Provide the [X, Y] coordinate of the cell's center where the given text is located.  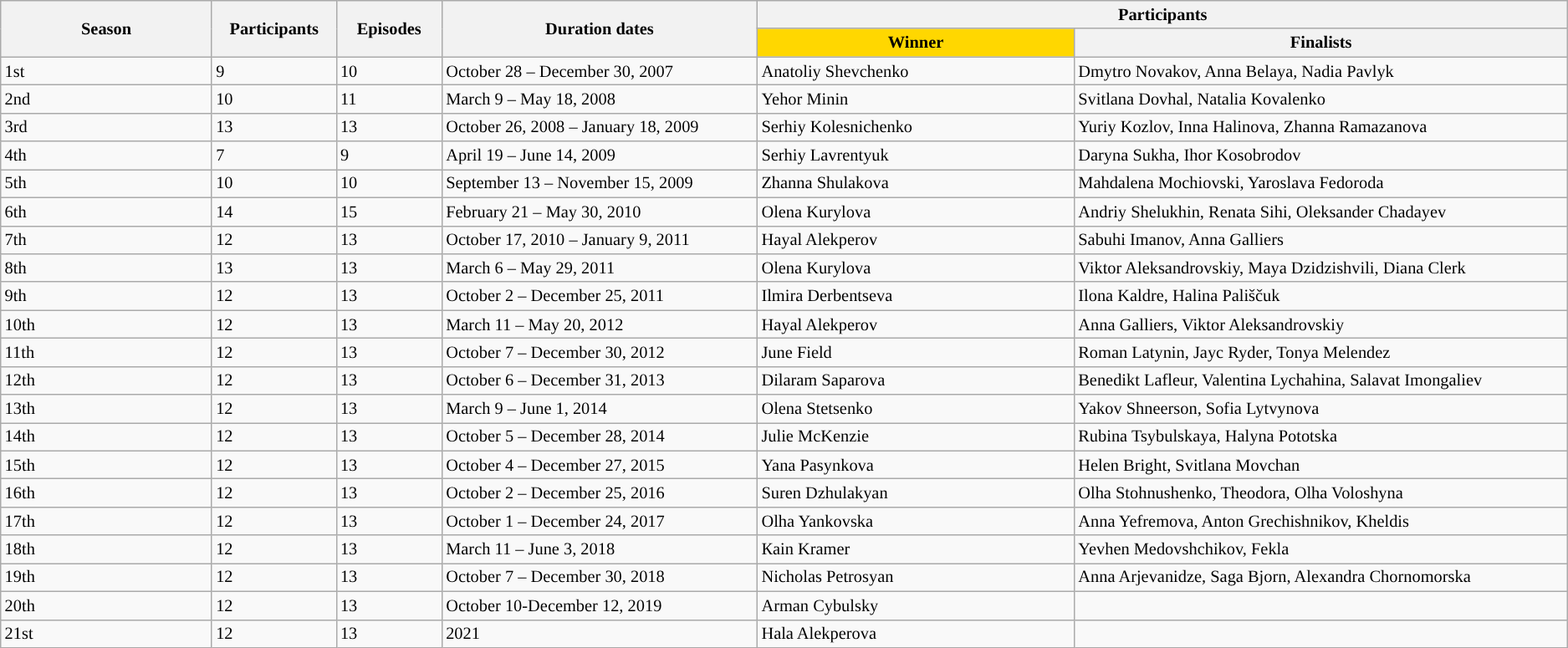
8th [107, 268]
7 [274, 156]
Nicholas Petrosyan [917, 577]
March 9 – May 18, 2008 [599, 99]
October 4 – December 27, 2015 [599, 465]
Duration dates [599, 28]
Benedikt Lafleur, Valentina Lychahina, Salavat Imongaliev [1320, 380]
Andriy Shelukhin, Renata Sihi, Oleksander Chadayev [1320, 212]
21st [107, 634]
June Field [917, 352]
1st [107, 71]
13th [107, 409]
20th [107, 605]
Anatoliy Shevchenko [917, 71]
17th [107, 521]
October 2 – December 25, 2016 [599, 492]
15 [389, 212]
October 6 – December 31, 2013 [599, 380]
Suren Dzhulakyan [917, 492]
Dmytro Novakov, Anna Belaya, Nadia Pavlyk [1320, 71]
12th [107, 380]
6th [107, 212]
Episodes [389, 28]
Serhiy Kolesnichenko [917, 127]
April 19 – June 14, 2009 [599, 156]
Zhanna Shulakova [917, 183]
October 17, 2010 – January 9, 2011 [599, 240]
February 21 – May 30, 2010 [599, 212]
14 [274, 212]
March 11 – May 20, 2012 [599, 324]
Yuriy Kozlov, Inna Halinova, Zhanna Ramazanova [1320, 127]
October 10-December 12, 2019 [599, 605]
October 5 – December 28, 2014 [599, 436]
10th [107, 324]
September 13 – November 15, 2009 [599, 183]
Viktor Aleksandrovskiy, Maya Dzidzishvili, Diana Clerk [1320, 268]
Julie McKenzie [917, 436]
15th [107, 465]
Dilaram Saparova [917, 380]
11th [107, 352]
October 7 – December 30, 2018 [599, 577]
Anna Galliers, Viktor Aleksandrovskiy [1320, 324]
Daryna Sukha, Ihor Kosobrodov [1320, 156]
3rd [107, 127]
Ilona Kaldre, Halina Pališčuk [1320, 296]
Yevhen Medovshchikov, Fekla [1320, 549]
Winner [917, 43]
October 2 – December 25, 2011 [599, 296]
5th [107, 183]
Olena Stetsenko [917, 409]
14th [107, 436]
2nd [107, 99]
Ilmira Derbentseva [917, 296]
Olha Stohnushenko, Theodora, Olha Voloshyna [1320, 492]
Mahdalena Mochiovski, Yaroslava Fedoroda [1320, 183]
16th [107, 492]
Serhiy Lavrentyuk [917, 156]
Rubina Tsybulskaya, Halyna Pototska [1320, 436]
Hala Alekperova [917, 634]
March 9 – June 1, 2014 [599, 409]
October 7 – December 30, 2012 [599, 352]
Yehor Minin [917, 99]
7th [107, 240]
11 [389, 99]
Helen Bright, Svitlana Movchan [1320, 465]
March 6 – May 29, 2011 [599, 268]
Olha Yankovska [917, 521]
Anna Arjevanidze, Saga Bjorn, Alexandra Chornomorska [1320, 577]
Arman Cybulsky [917, 605]
19th [107, 577]
18th [107, 549]
October 28 – December 30, 2007 [599, 71]
Anna Yefremova, Anton Grechishnikov, Kheldis [1320, 521]
2021 [599, 634]
Svitlana Dovhal, Natalia Kovalenko [1320, 99]
Finalists [1320, 43]
Roman Latynin, Jayc Ryder, Tonya Melendez [1320, 352]
Season [107, 28]
4th [107, 156]
9th [107, 296]
October 1 – December 24, 2017 [599, 521]
October 26, 2008 – January 18, 2009 [599, 127]
Yana Pasynkova [917, 465]
Кain Kramer [917, 549]
March 11 – June 3, 2018 [599, 549]
Sabuhi Imanov, Anna Galliers [1320, 240]
Yakov Shneerson, Sofia Lytvynova [1320, 409]
